For the text-containing cell, return its midpoint in [X, Y] coordinate format. 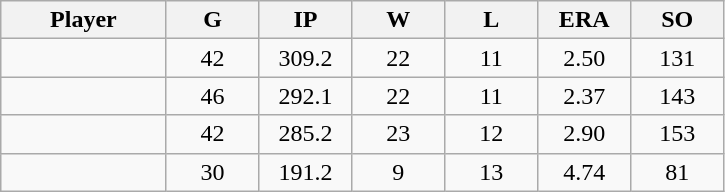
81 [678, 172]
Player [84, 20]
9 [398, 172]
SO [678, 20]
13 [492, 172]
ERA [584, 20]
153 [678, 134]
285.2 [306, 134]
2.90 [584, 134]
IP [306, 20]
143 [678, 96]
30 [212, 172]
309.2 [306, 58]
46 [212, 96]
4.74 [584, 172]
W [398, 20]
292.1 [306, 96]
2.50 [584, 58]
G [212, 20]
191.2 [306, 172]
131 [678, 58]
12 [492, 134]
2.37 [584, 96]
L [492, 20]
23 [398, 134]
